Provide the (x, y) coordinate of the cell's center where the given text is located.  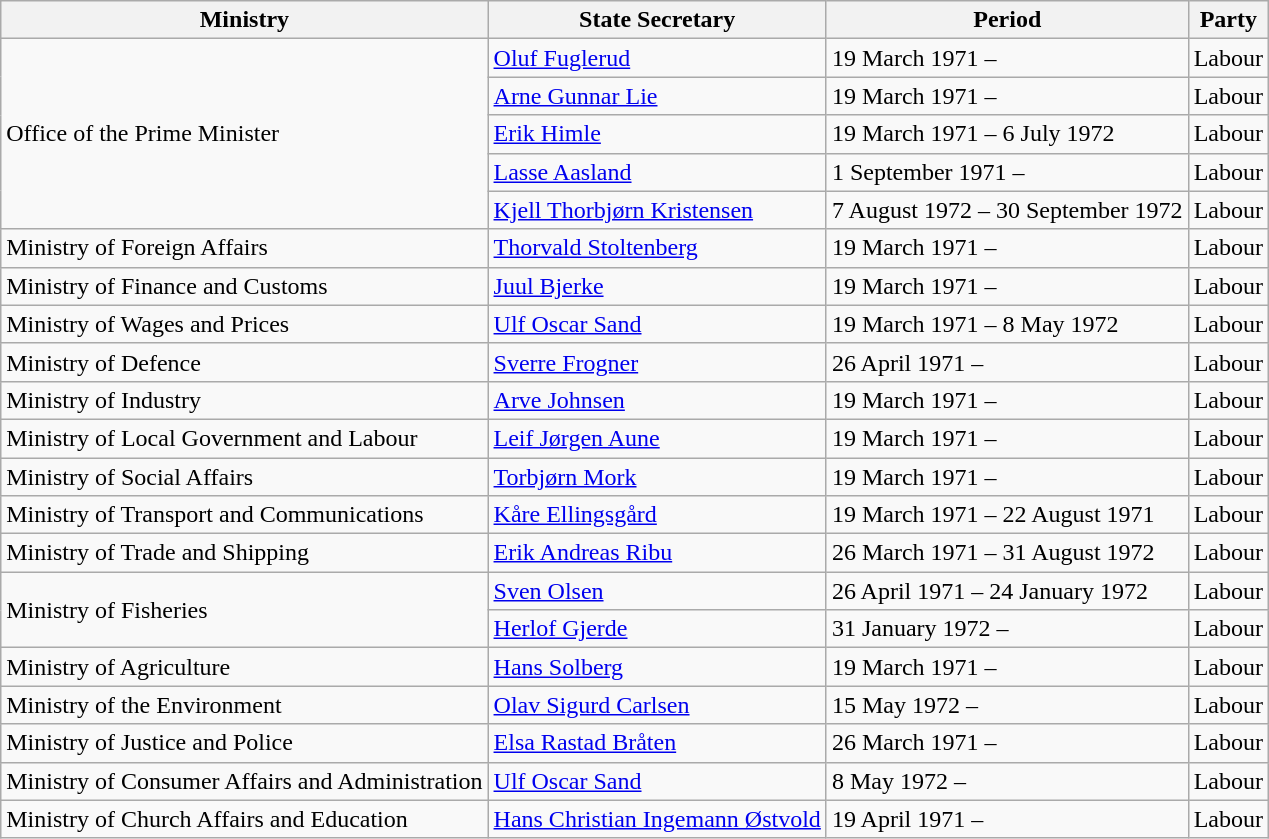
Juul Bjerke (657, 286)
Ministry of Defence (244, 362)
19 March 1971 – 6 July 1972 (1007, 134)
Ministry of Wages and Prices (244, 324)
Sven Olsen (657, 591)
Arve Johnsen (657, 400)
Kåre Ellingsgård (657, 515)
Olav Sigurd Carlsen (657, 705)
31 January 1972 – (1007, 629)
Erik Andreas Ribu (657, 553)
19 March 1971 – 22 August 1971 (1007, 515)
Period (1007, 20)
Herlof Gjerde (657, 629)
Ministry of Justice and Police (244, 743)
15 May 1972 – (1007, 705)
Ministry of Church Affairs and Education (244, 819)
26 April 1971 – 24 January 1972 (1007, 591)
26 March 1971 – (1007, 743)
7 August 1972 – 30 September 1972 (1007, 210)
Office of the Prime Minister (244, 134)
Lasse Aasland (657, 172)
Ministry of the Environment (244, 705)
26 April 1971 – (1007, 362)
Sverre Frogner (657, 362)
Hans Solberg (657, 667)
Ministry of Industry (244, 400)
State Secretary (657, 20)
26 March 1971 – 31 August 1972 (1007, 553)
Kjell Thorbjørn Kristensen (657, 210)
Arne Gunnar Lie (657, 96)
Torbjørn Mork (657, 477)
Oluf Fuglerud (657, 58)
Elsa Rastad Bråten (657, 743)
Ministry of Foreign Affairs (244, 248)
Party (1228, 20)
Ministry of Social Affairs (244, 477)
1 September 1971 – (1007, 172)
Ministry of Trade and Shipping (244, 553)
Ministry of Finance and Customs (244, 286)
Erik Himle (657, 134)
8 May 1972 – (1007, 781)
Ministry of Consumer Affairs and Administration (244, 781)
Ministry of Local Government and Labour (244, 438)
19 March 1971 – 8 May 1972 (1007, 324)
Ministry of Agriculture (244, 667)
Thorvald Stoltenberg (657, 248)
Ministry of Transport and Communications (244, 515)
Leif Jørgen Aune (657, 438)
Hans Christian Ingemann Østvold (657, 819)
19 April 1971 – (1007, 819)
Ministry (244, 20)
Ministry of Fisheries (244, 610)
